Identify which cell holds the provided text, then report its (x, y) central coordinate. 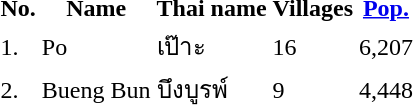
Po (96, 46)
เป๊าะ (212, 46)
16 (312, 46)
